Capture the cell that displays the provided text and extract its [x, y] central coordinate. 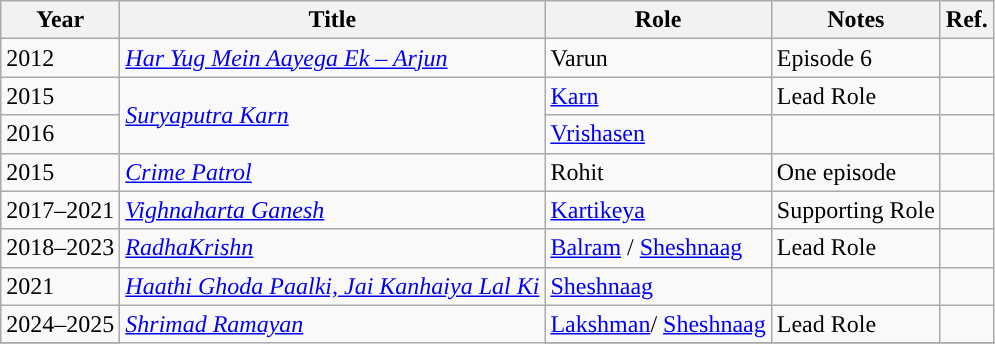
2021 [60, 286]
Suryaputra Karn [332, 115]
Episode 6 [856, 58]
Title [332, 20]
Crime Patrol [332, 172]
Har Yug Mein Aayega Ek – Arjun [332, 58]
2018–2023 [60, 248]
Kartikeya [658, 210]
Lakshman/ Sheshnaag [658, 324]
Year [60, 20]
Shrimad Ramayan [332, 324]
Notes [856, 20]
Sheshnaag [658, 286]
Ref. [966, 20]
2024–2025 [60, 324]
Haathi Ghoda Paalki, Jai Kanhaiya Lal Ki [332, 286]
2017–2021 [60, 210]
One episode [856, 172]
Varun [658, 58]
RadhaKrishn [332, 248]
Rohit [658, 172]
Vighnaharta Ganesh [332, 210]
2012 [60, 58]
Karn [658, 96]
2016 [60, 134]
Supporting Role [856, 210]
Vrishasen [658, 134]
Role [658, 20]
Balram / Sheshnaag [658, 248]
